Capture the cell that displays the provided text and extract its (x, y) central coordinate. 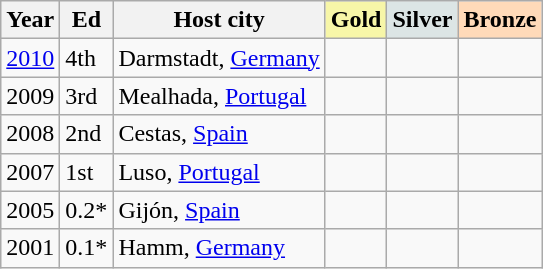
Host city (219, 20)
3rd (86, 96)
2010 (30, 58)
2008 (30, 134)
0.2* (86, 210)
2007 (30, 172)
4th (86, 58)
2nd (86, 134)
Darmstadt, Germany (219, 58)
1st (86, 172)
Hamm, Germany (219, 248)
Cestas, Spain (219, 134)
2005 (30, 210)
2009 (30, 96)
Bronze (500, 20)
2001 (30, 248)
Mealhada, Portugal (219, 96)
Gold (356, 20)
Year (30, 20)
Silver (422, 20)
Luso, Portugal (219, 172)
Gijón, Spain (219, 210)
0.1* (86, 248)
Ed (86, 20)
